For the text-containing cell, return its midpoint in [x, y] coordinate format. 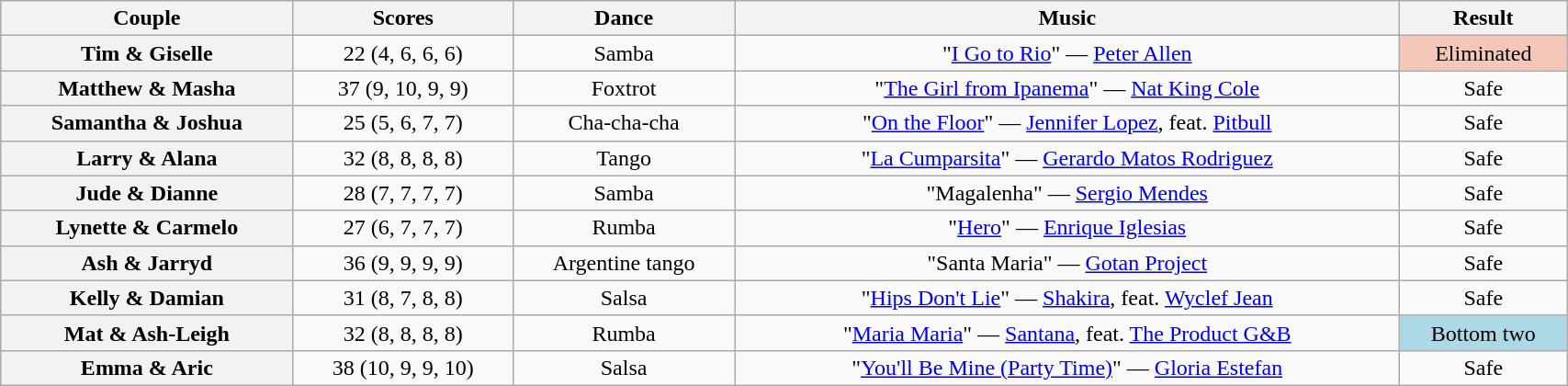
Jude & Dianne [147, 193]
Couple [147, 18]
"Magalenha" — Sergio Mendes [1067, 193]
28 (7, 7, 7, 7) [403, 193]
38 (10, 9, 9, 10) [403, 368]
"The Girl from Ipanema" — Nat King Cole [1067, 88]
31 (8, 7, 8, 8) [403, 298]
Kelly & Damian [147, 298]
Argentine tango [625, 263]
Eliminated [1483, 53]
Ash & Jarryd [147, 263]
Samantha & Joshua [147, 123]
Tango [625, 158]
"You'll Be Mine (Party Time)" — Gloria Estefan [1067, 368]
"Hero" — Enrique Iglesias [1067, 228]
36 (9, 9, 9, 9) [403, 263]
"La Cumparsita" — Gerardo Matos Rodriguez [1067, 158]
Result [1483, 18]
Bottom two [1483, 333]
Emma & Aric [147, 368]
22 (4, 6, 6, 6) [403, 53]
Lynette & Carmelo [147, 228]
Foxtrot [625, 88]
"Maria Maria" — Santana, feat. The Product G&B [1067, 333]
Larry & Alana [147, 158]
Scores [403, 18]
"I Go to Rio" — Peter Allen [1067, 53]
Dance [625, 18]
"Santa Maria" — Gotan Project [1067, 263]
Cha-cha-cha [625, 123]
Music [1067, 18]
Mat & Ash-Leigh [147, 333]
37 (9, 10, 9, 9) [403, 88]
"On the Floor" — Jennifer Lopez, feat. Pitbull [1067, 123]
Matthew & Masha [147, 88]
27 (6, 7, 7, 7) [403, 228]
"Hips Don't Lie" — Shakira, feat. Wyclef Jean [1067, 298]
25 (5, 6, 7, 7) [403, 123]
Tim & Giselle [147, 53]
